Pinpoint the cell where the given text exists, returning its (X, Y) midpoint coordinate. 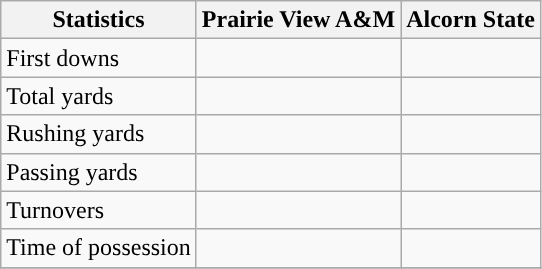
Total yards (99, 96)
Prairie View A&M (298, 20)
Passing yards (99, 172)
Time of possession (99, 248)
Alcorn State (471, 20)
Rushing yards (99, 134)
Turnovers (99, 210)
Statistics (99, 20)
First downs (99, 58)
